Find where the given text appears and provide that cell's center as (x, y) coordinate. 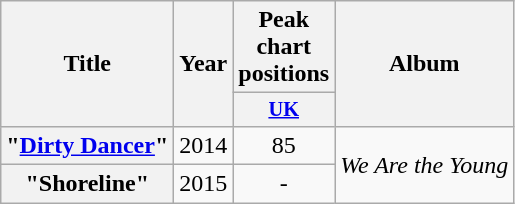
- (284, 184)
Title (88, 64)
"Shoreline" (88, 184)
"Dirty Dancer" (88, 145)
85 (284, 145)
2015 (204, 184)
Album (424, 64)
2014 (204, 145)
UK (284, 110)
Peak chart positions (284, 47)
We Are the Young (424, 164)
Year (204, 64)
